Provide the (X, Y) coordinate of the cell's center where the given text is located.  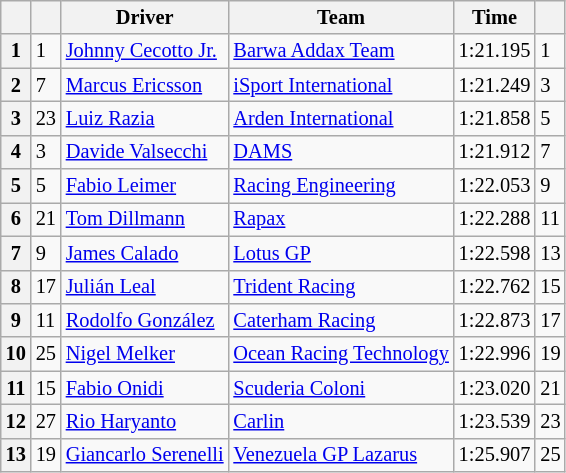
10 (16, 354)
Barwa Addax Team (340, 51)
1:23.020 (495, 388)
1:25.907 (495, 455)
1:22.873 (495, 320)
iSport International (340, 85)
1:22.053 (495, 186)
Fabio Onidi (145, 388)
Rio Haryanto (145, 421)
James Calado (145, 253)
Scuderia Coloni (340, 388)
Caterham Racing (340, 320)
6 (16, 219)
Ocean Racing Technology (340, 354)
27 (46, 421)
1:22.762 (495, 287)
Rodolfo González (145, 320)
Racing Engineering (340, 186)
1:22.996 (495, 354)
Driver (145, 17)
DAMS (340, 152)
Nigel Melker (145, 354)
1:23.539 (495, 421)
Marcus Ericsson (145, 85)
2 (16, 85)
1:21.195 (495, 51)
1:21.912 (495, 152)
1:22.598 (495, 253)
Fabio Leimer (145, 186)
Lotus GP (340, 253)
Time (495, 17)
Rapax (340, 219)
Trident Racing (340, 287)
Arden International (340, 118)
1:21.249 (495, 85)
Luiz Razia (145, 118)
Carlin (340, 421)
8 (16, 287)
Johnny Cecotto Jr. (145, 51)
Team (340, 17)
4 (16, 152)
Julián Leal (145, 287)
1:22.288 (495, 219)
Venezuela GP Lazarus (340, 455)
Davide Valsecchi (145, 152)
Tom Dillmann (145, 219)
Giancarlo Serenelli (145, 455)
12 (16, 421)
1:21.858 (495, 118)
